Extract the [x, y] coordinate from the center of the cell holding the provided text.  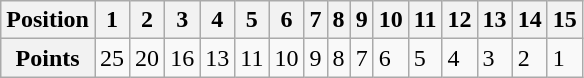
16 [182, 58]
25 [112, 58]
15 [564, 20]
14 [530, 20]
Position [48, 20]
20 [148, 58]
Points [48, 58]
12 [460, 20]
